Output the (x, y) coordinate of the center of the cell containing the given text.  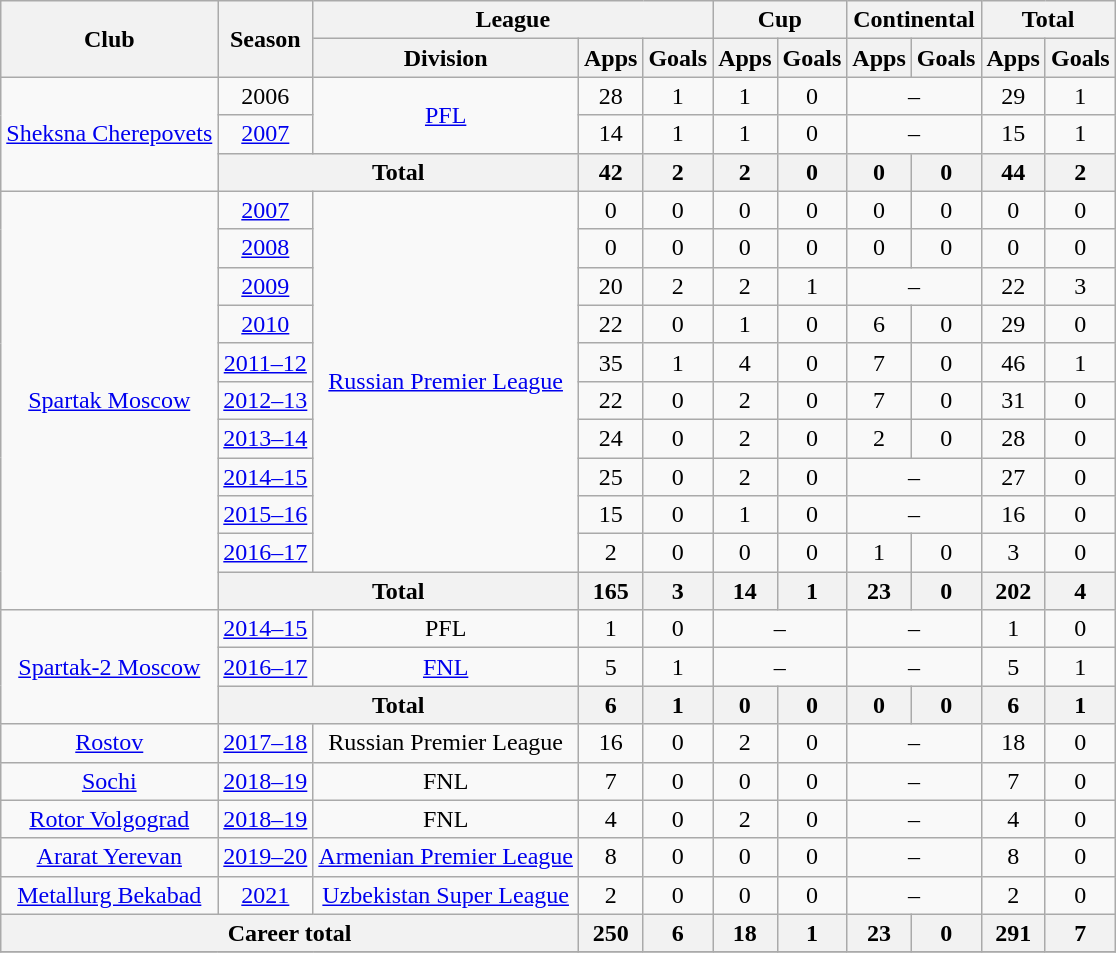
202 (1013, 591)
24 (610, 438)
2010 (266, 324)
2013–14 (266, 438)
2017–18 (266, 743)
2019–20 (266, 857)
27 (1013, 477)
Metallurg Bekabad (110, 895)
Rostov (110, 743)
Spartak Moscow (110, 400)
35 (610, 362)
165 (610, 591)
Cup (780, 20)
2006 (266, 96)
Spartak-2 Moscow (110, 667)
Club (110, 39)
Rotor Volgograd (110, 819)
46 (1013, 362)
2012–13 (266, 400)
Continental (914, 20)
2021 (266, 895)
League (513, 20)
Armenian Premier League (446, 857)
Ararat Yerevan (110, 857)
20 (610, 286)
31 (1013, 400)
Season (266, 39)
Uzbekistan Super League (446, 895)
42 (610, 172)
Career total (290, 933)
2015–16 (266, 515)
Sochi (110, 781)
44 (1013, 172)
2009 (266, 286)
2011–12 (266, 362)
25 (610, 477)
Sheksna Cherepovets (110, 134)
291 (1013, 933)
2008 (266, 248)
Division (446, 58)
250 (610, 933)
